For the text-containing cell, return its midpoint in [x, y] coordinate format. 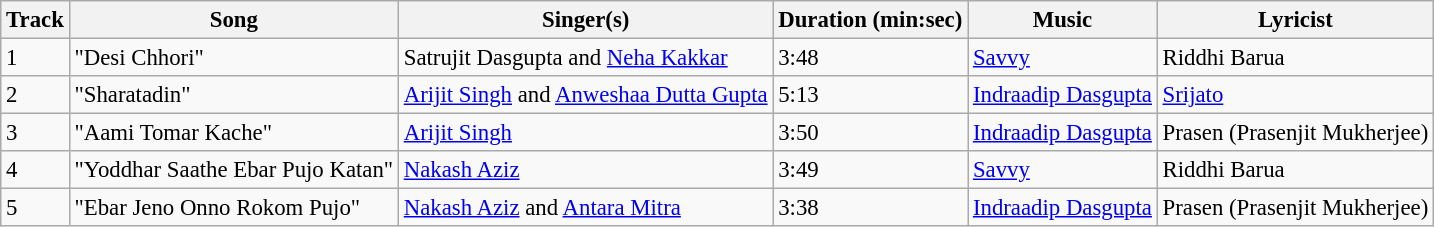
Music [1063, 20]
Satrujit Dasgupta and Neha Kakkar [585, 58]
5:13 [870, 95]
Nakash Aziz [585, 170]
Track [35, 20]
"Yoddhar Saathe Ebar Pujo Katan" [234, 170]
3 [35, 133]
"Desi Chhori" [234, 58]
Arijit Singh and Anweshaa Dutta Gupta [585, 95]
"Ebar Jeno Onno Rokom Pujo" [234, 208]
3:38 [870, 208]
"Aami Tomar Kache" [234, 133]
Srijato [1295, 95]
Singer(s) [585, 20]
Lyricist [1295, 20]
4 [35, 170]
3:48 [870, 58]
1 [35, 58]
"Sharatadin" [234, 95]
2 [35, 95]
Nakash Aziz and Antara Mitra [585, 208]
Song [234, 20]
5 [35, 208]
3:50 [870, 133]
3:49 [870, 170]
Duration (min:sec) [870, 20]
Arijit Singh [585, 133]
